Search for the cell housing the specified text and yield its (X, Y) center coordinate. 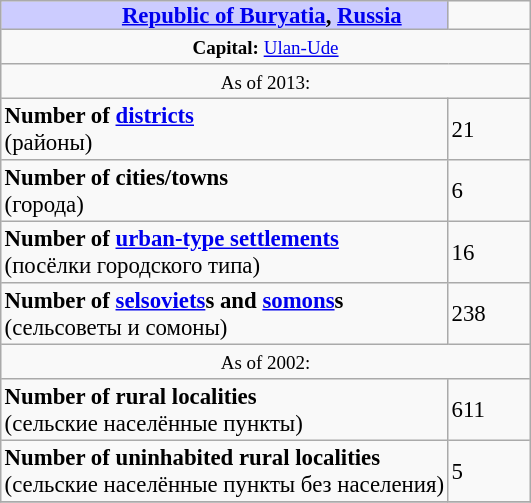
As of 2013: (266, 81)
Number of rural localities(сельские населённые пункты) (224, 410)
Number of cities/towns(города) (224, 191)
5 (489, 471)
16 (489, 252)
6 (489, 191)
Number of selsovietss and somonss(сельсоветы и сомоны) (224, 314)
21 (489, 129)
As of 2002: (266, 361)
611 (489, 410)
Number of districts(районы) (224, 129)
Number of urban-type settlements(посёлки городского типа) (224, 252)
Number of uninhabited rural localities(сельские населённые пункты без населения) (224, 471)
Republic of Buryatia, Russia (224, 15)
Capital: Ulan-Ude (266, 46)
238 (489, 314)
